Extract the (x, y) coordinate from the center of the cell holding the provided text.  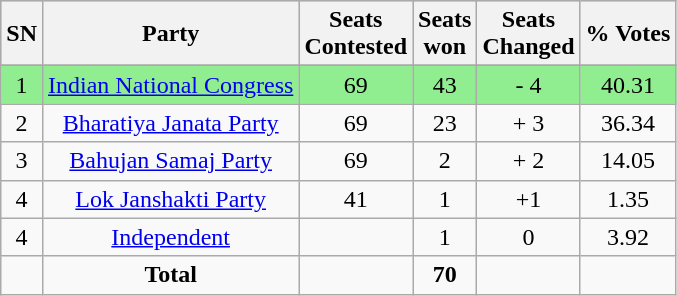
SeatsContested (356, 34)
+1 (528, 199)
+ 2 (528, 161)
Bharatiya Janata Party (170, 123)
36.34 (628, 123)
Indian National Congress (170, 85)
- 4 (528, 85)
23 (445, 123)
Seatswon (445, 34)
1.35 (628, 199)
43 (445, 85)
% Votes (628, 34)
SN (22, 34)
40.31 (628, 85)
Bahujan Samaj Party (170, 161)
Party (170, 34)
41 (356, 199)
3 (22, 161)
70 (445, 275)
14.05 (628, 161)
Lok Janshakti Party (170, 199)
+ 3 (528, 123)
0 (528, 237)
Independent (170, 237)
Total (170, 275)
3.92 (628, 237)
Seats Changed (528, 34)
